Search for the cell housing the specified text and yield its (x, y) center coordinate. 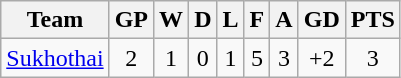
W (172, 20)
5 (257, 58)
D (203, 20)
+2 (322, 58)
Team (55, 20)
F (257, 20)
0 (203, 58)
L (230, 20)
Sukhothai (55, 58)
GP (131, 20)
GD (322, 20)
A (284, 20)
2 (131, 58)
PTS (372, 20)
